Extract the (X, Y) coordinate from the center of the cell holding the provided text.  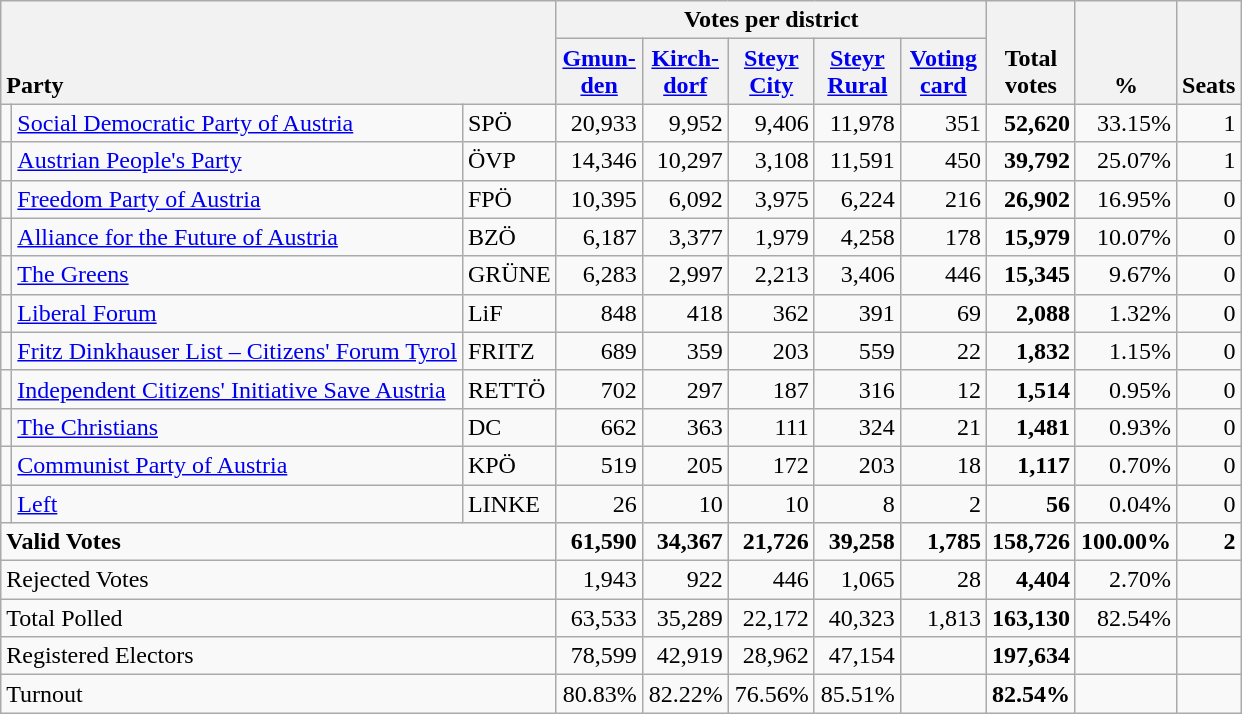
Independent Citizens' Initiative Save Austria (238, 389)
28,962 (771, 656)
15,979 (1030, 237)
33.15% (1126, 123)
10,395 (599, 199)
0.04% (1126, 503)
848 (599, 313)
Party (278, 52)
1,785 (943, 542)
21 (943, 427)
35,289 (685, 618)
12 (943, 389)
76.56% (771, 694)
2,997 (685, 275)
391 (857, 313)
80.83% (599, 694)
216 (943, 199)
FRITZ (509, 351)
6,224 (857, 199)
163,130 (1030, 618)
1,979 (771, 237)
559 (857, 351)
519 (599, 465)
351 (943, 123)
316 (857, 389)
63,533 (599, 618)
689 (599, 351)
Fritz Dinkhauser List – Citizens' Forum Tyrol (238, 351)
% (1126, 52)
KPÖ (509, 465)
Liberal Forum (238, 313)
363 (685, 427)
Rejected Votes (278, 580)
Social Democratic Party of Austria (238, 123)
DC (509, 427)
22 (943, 351)
297 (685, 389)
52,620 (1030, 123)
11,591 (857, 161)
172 (771, 465)
Turnout (278, 694)
39,258 (857, 542)
39,792 (1030, 161)
0.95% (1126, 389)
The Christians (238, 427)
Votes per district (771, 20)
Gmun-den (599, 72)
20,933 (599, 123)
Austrian People's Party (238, 161)
2,213 (771, 275)
1.32% (1126, 313)
3,406 (857, 275)
78,599 (599, 656)
4,404 (1030, 580)
6,283 (599, 275)
LiF (509, 313)
418 (685, 313)
9,952 (685, 123)
702 (599, 389)
25.07% (1126, 161)
Freedom Party of Austria (238, 199)
69 (943, 313)
61,590 (599, 542)
6,092 (685, 199)
28 (943, 580)
34,367 (685, 542)
1,117 (1030, 465)
Totalvotes (1030, 52)
1,813 (943, 618)
1,514 (1030, 389)
Votingcard (943, 72)
Kirch-dorf (685, 72)
BZÖ (509, 237)
9.67% (1126, 275)
1,065 (857, 580)
205 (685, 465)
158,726 (1030, 542)
8 (857, 503)
359 (685, 351)
40,323 (857, 618)
56 (1030, 503)
Left (238, 503)
Alliance for the Future of Austria (238, 237)
3,377 (685, 237)
LINKE (509, 503)
2.70% (1126, 580)
47,154 (857, 656)
The Greens (238, 275)
1,481 (1030, 427)
6,187 (599, 237)
197,634 (1030, 656)
Registered Electors (278, 656)
Communist Party of Austria (238, 465)
18 (943, 465)
662 (599, 427)
FPÖ (509, 199)
362 (771, 313)
26 (599, 503)
3,975 (771, 199)
178 (943, 237)
187 (771, 389)
Total Polled (278, 618)
SteyrCity (771, 72)
85.51% (857, 694)
SPÖ (509, 123)
1,832 (1030, 351)
11,978 (857, 123)
4,258 (857, 237)
16.95% (1126, 199)
9,406 (771, 123)
Valid Votes (278, 542)
26,902 (1030, 199)
SteyrRural (857, 72)
1.15% (1126, 351)
922 (685, 580)
RETTÖ (509, 389)
0.93% (1126, 427)
3,108 (771, 161)
15,345 (1030, 275)
GRÜNE (509, 275)
100.00% (1126, 542)
42,919 (685, 656)
21,726 (771, 542)
111 (771, 427)
Seats (1209, 52)
1,943 (599, 580)
450 (943, 161)
324 (857, 427)
10,297 (685, 161)
10.07% (1126, 237)
ÖVP (509, 161)
14,346 (599, 161)
2,088 (1030, 313)
0.70% (1126, 465)
82.22% (685, 694)
22,172 (771, 618)
